Scan for the cell matching the given text and deliver its (X, Y) coordinate at center. 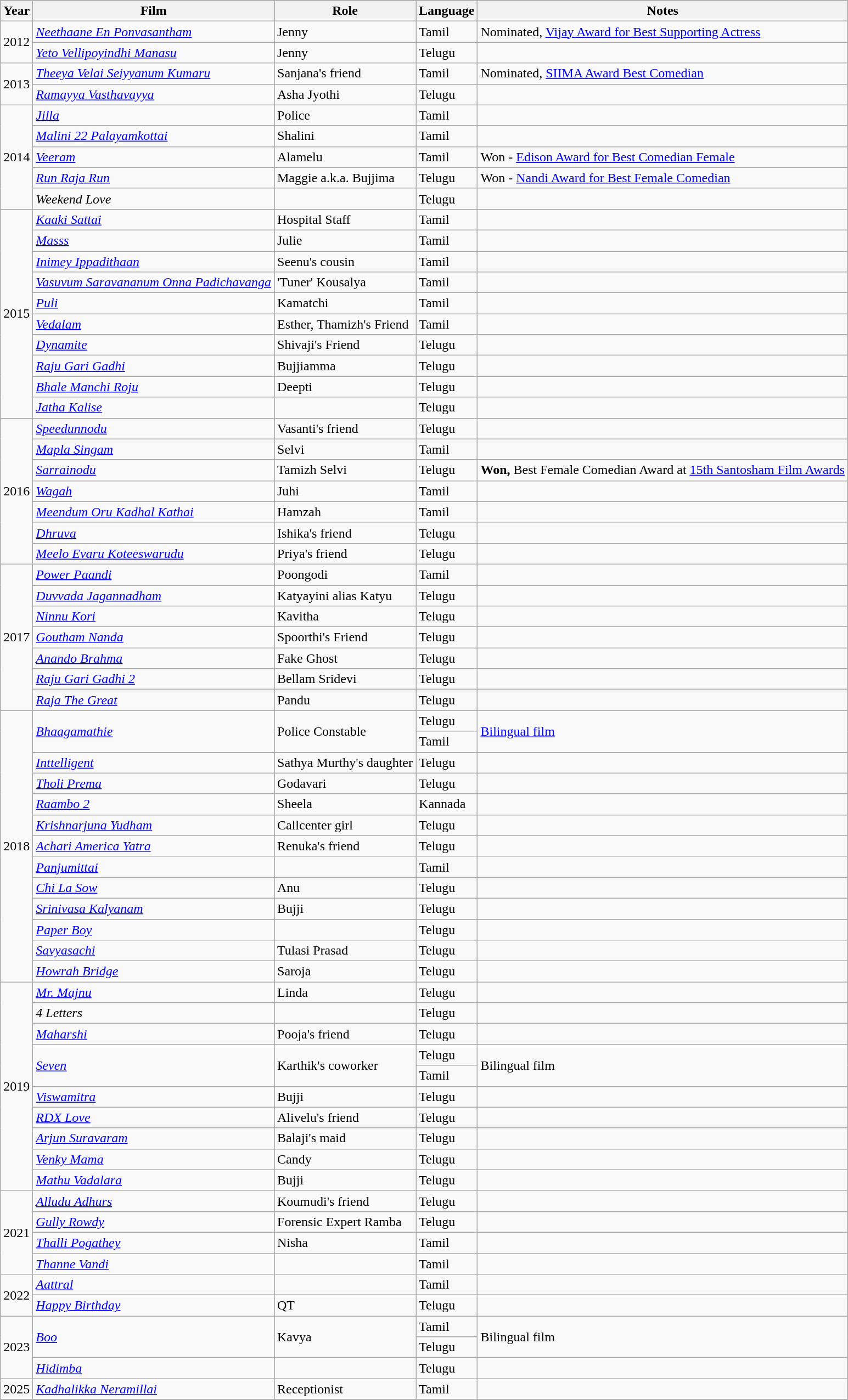
Saroja (345, 972)
Role (345, 11)
Asha Jyothi (345, 94)
Vedalam (154, 324)
Alivelu's friend (345, 1117)
Raambo 2 (154, 804)
Kadhalikka Neramillai (154, 1389)
4 Letters (154, 1013)
Seenu's cousin (345, 262)
Film (154, 11)
Power Paandi (154, 574)
Vasanti's friend (345, 428)
2013 (16, 84)
Thanne Vandi (154, 1263)
Pooja's friend (345, 1034)
Meendum Oru Kadhal Kathai (154, 512)
Thalli Pogathey (154, 1243)
RDX Love (154, 1117)
'Tuner' Kousalya (345, 283)
Hospital Staff (345, 219)
Esther, Thamizh's Friend (345, 324)
Aattral (154, 1285)
Police (345, 115)
Malini 22 Palayamkottai (154, 136)
Wagah (154, 491)
Weekend Love (154, 199)
2016 (16, 491)
Selvi (345, 449)
Duvvada Jagannadham (154, 595)
Run Raja Run (154, 178)
2014 (16, 157)
Deepti (345, 387)
Hidimba (154, 1368)
Gully Rowdy (154, 1222)
Katyayini alias Katyu (345, 595)
Anando Brahma (154, 658)
Venky Mama (154, 1159)
Won - Nandi Award for Best Female Comedian (663, 178)
Raju Gari Gadhi (154, 366)
2025 (16, 1389)
Godavari (345, 783)
Maggie a.k.a. Bujjima (345, 178)
Mapla Singam (154, 449)
Seven (154, 1065)
Receptionist (345, 1389)
Chi La Sow (154, 888)
Tamizh Selvi (345, 470)
Tulasi Prasad (345, 951)
Nominated, Vijay Award for Best Supporting Actress (663, 32)
Notes (663, 11)
Bujjiamma (345, 366)
Bellam Sridevi (345, 679)
Savyasachi (154, 951)
Veeram (154, 157)
Arjun Suravaram (154, 1138)
Ninnu Kori (154, 617)
Raja The Great (154, 700)
Year (16, 11)
Police Constable (345, 731)
Nominated, SIIMA Award Best Comedian (663, 74)
Alamelu (345, 157)
Renuka's friend (345, 846)
2023 (16, 1347)
Inttelligent (154, 763)
Happy Birthday (154, 1306)
Shalini (345, 136)
Kavitha (345, 617)
Nisha (345, 1243)
Language (447, 11)
Inimey Ippadithaan (154, 262)
Balaji's maid (345, 1138)
Srinivasa Kalyanam (154, 908)
Tholi Prema (154, 783)
Goutham Nanda (154, 637)
Callcenter girl (345, 825)
Forensic Expert Ramba (345, 1222)
Bhale Manchi Roju (154, 387)
Speedunnodu (154, 428)
Puli (154, 303)
Sarrainodu (154, 470)
Won - Edison Award for Best Comedian Female (663, 157)
Koumudi's friend (345, 1201)
QT (345, 1306)
Dhruva (154, 533)
Spoorthi's Friend (345, 637)
Ishika's friend (345, 533)
Raju Gari Gadhi 2 (154, 679)
Hamzah (345, 512)
Candy (345, 1159)
Ramayya Vasthavayya (154, 94)
Boo (154, 1337)
Achari America Yatra (154, 846)
Sanjana's friend (345, 74)
Poongodi (345, 574)
Meelo Evaru Koteeswarudu (154, 554)
2015 (16, 314)
Krishnarjuna Yudham (154, 825)
Mathu Vadalara (154, 1180)
Priya's friend (345, 554)
Neethaane En Ponvasantham (154, 32)
Paper Boy (154, 930)
Linda (345, 992)
Sheela (345, 804)
Panjumittai (154, 867)
Won, Best Female Comedian Award at 15th Santosham Film Awards (663, 470)
Kavya (345, 1337)
Yeto Vellipoyindhi Manasu (154, 53)
Howrah Bridge (154, 972)
Vasuvum Saravananum Onna Padichavanga (154, 283)
Julie (345, 240)
Viswamitra (154, 1097)
Dynamite (154, 345)
2018 (16, 846)
Maharshi (154, 1034)
Kamatchi (345, 303)
Kaaki Sattai (154, 219)
Shivaji's Friend (345, 345)
2019 (16, 1086)
Fake Ghost (345, 658)
Bhaagamathie (154, 731)
Pandu (345, 700)
Masss (154, 240)
2021 (16, 1232)
Karthik's coworker (345, 1065)
2012 (16, 42)
Juhi (345, 491)
Theeya Velai Seiyyanum Kumaru (154, 74)
2017 (16, 637)
Anu (345, 888)
2022 (16, 1295)
Mr. Majnu (154, 992)
Kannada (447, 804)
Sathya Murthy's daughter (345, 763)
Jilla (154, 115)
Alludu Adhurs (154, 1201)
Jatha Kalise (154, 408)
